Scan for the cell matching the given text and deliver its [X, Y] coordinate at center. 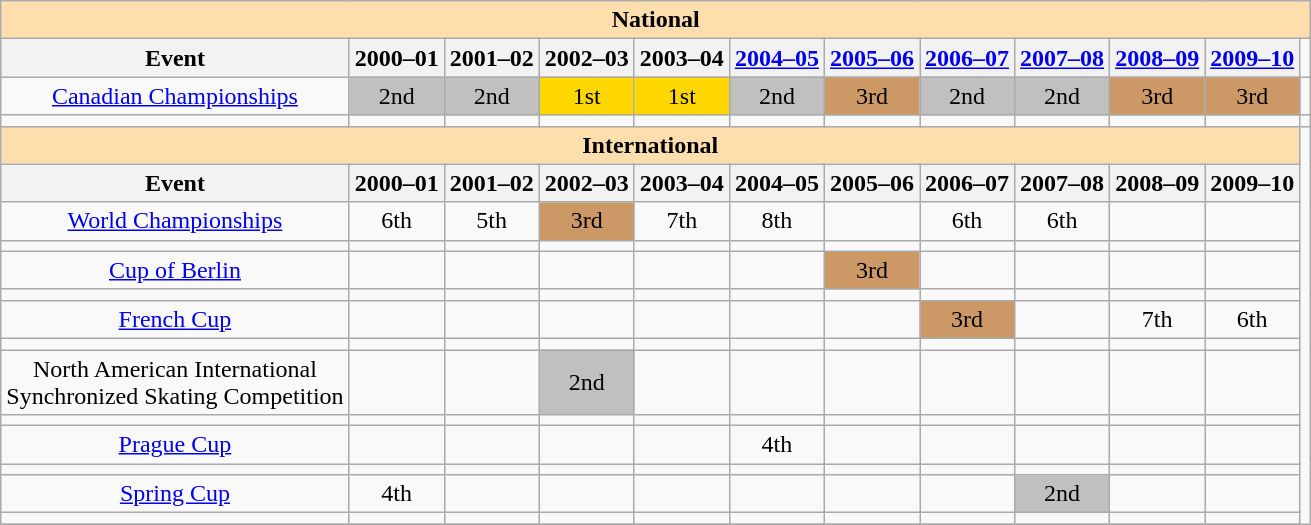
National [656, 20]
8th [776, 221]
North American InternationalSynchronized Skating Competition [175, 382]
French Cup [175, 319]
Spring Cup [175, 494]
5th [492, 221]
Canadian Championships [175, 96]
World Championships [175, 221]
Cup of Berlin [175, 270]
Prague Cup [175, 445]
International [650, 145]
